Detect which cell encompasses the target text, then output its (x, y) center coordinate. 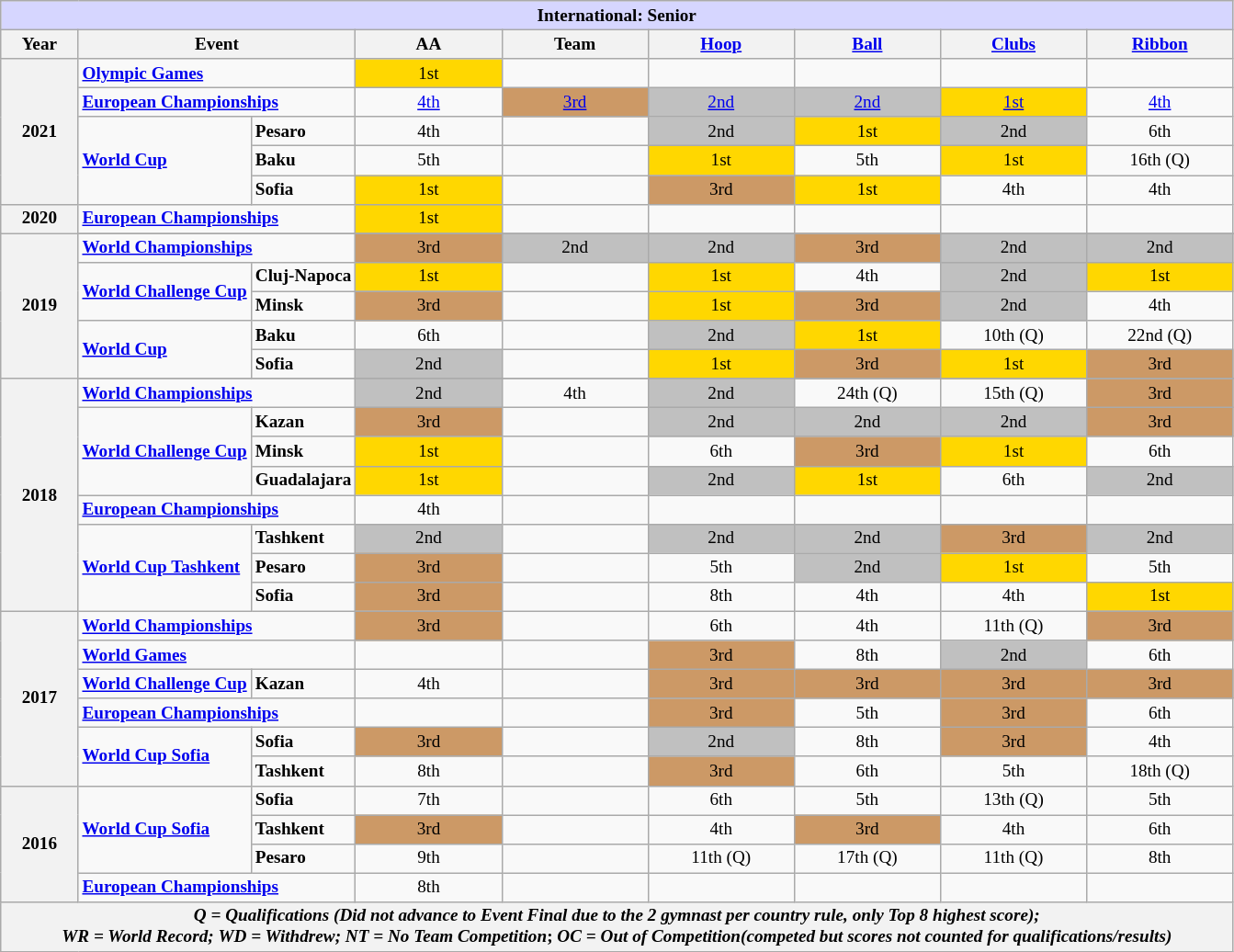
10th (Q) (1013, 335)
AA (428, 44)
2021 (40, 131)
Clubs (1013, 44)
2020 (40, 219)
9th (428, 858)
17th (Q) (867, 858)
Team (575, 44)
2017 (40, 698)
Event (217, 44)
7th (428, 800)
Ribbon (1160, 44)
15th (Q) (1013, 393)
World Cup Tashkent (164, 568)
Ball (867, 44)
Year (40, 44)
Cluj-Napoca (303, 277)
International: Senior (617, 16)
16th (Q) (1160, 161)
Olympic Games (217, 74)
World Games (217, 655)
2016 (40, 844)
2018 (40, 494)
24th (Q) (867, 393)
18th (Q) (1160, 771)
22nd (Q) (1160, 335)
Hoop (720, 44)
Guadalajara (303, 481)
2019 (40, 306)
13th (Q) (1013, 800)
